Determine the [X, Y] coordinate at the center of the cell enclosing the given text.  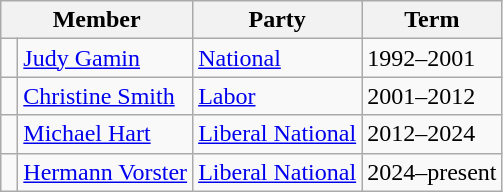
Party [278, 20]
National [278, 58]
Member [97, 20]
Christine Smith [106, 96]
Labor [278, 96]
Term [432, 20]
2024–present [432, 172]
Michael Hart [106, 134]
1992–2001 [432, 58]
Judy Gamin [106, 58]
2001–2012 [432, 96]
Hermann Vorster [106, 172]
2012–2024 [432, 134]
